Extract the (x, y) coordinate from the center of the cell holding the provided text.  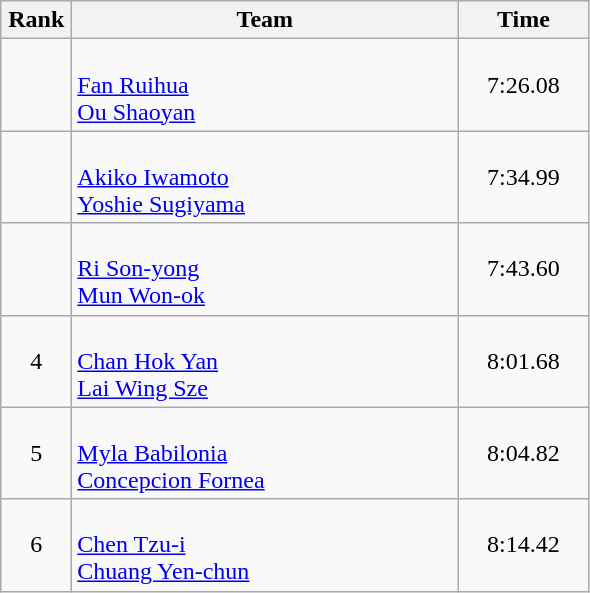
Chan Hok YanLai Wing Sze (265, 361)
Team (265, 20)
Rank (36, 20)
Myla BabiloniaConcepcion Fornea (265, 453)
8:14.42 (524, 545)
Akiko IwamotoYoshie Sugiyama (265, 177)
8:01.68 (524, 361)
4 (36, 361)
5 (36, 453)
7:43.60 (524, 269)
7:34.99 (524, 177)
7:26.08 (524, 85)
8:04.82 (524, 453)
Ri Son-yongMun Won-ok (265, 269)
Time (524, 20)
6 (36, 545)
Fan RuihuaOu Shaoyan (265, 85)
Chen Tzu-iChuang Yen-chun (265, 545)
